Detect which cell encompasses the target text, then output its (X, Y) center coordinate. 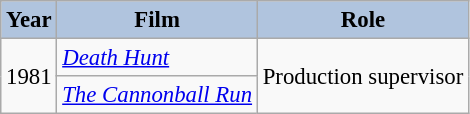
Death Hunt (157, 58)
Year (29, 20)
Role (362, 20)
1981 (29, 76)
Production supervisor (362, 76)
The Cannonball Run (157, 95)
Film (157, 20)
